Extract the (X, Y) coordinate from the center of the cell holding the provided text.  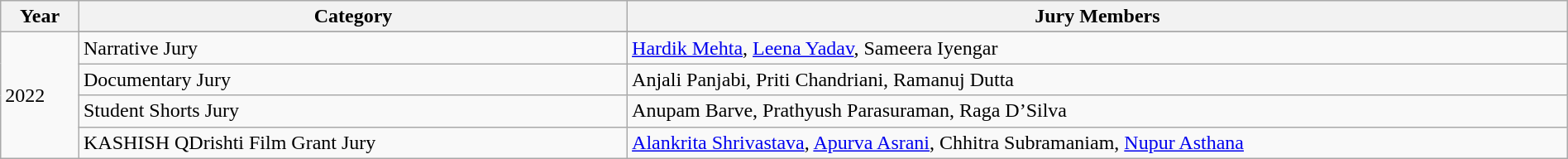
Student Shorts Jury (352, 111)
Hardik Mehta, Leena Yadav, Sameera Iyengar (1098, 48)
Jury Members (1098, 17)
Anupam Barve, Prathyush Parasuraman, Raga D’Silva (1098, 111)
Category (352, 17)
Documentary Jury (352, 79)
KASHISH QDrishti Film Grant Jury (352, 142)
Year (40, 17)
Anjali Panjabi, Priti Chandriani, Ramanuj Dutta (1098, 79)
Alankrita Shrivastava, Apurva Asrani, Chhitra Subramaniam, Nupur Asthana (1098, 142)
2022 (40, 95)
Narrative Jury (352, 48)
